Pinpoint the cell where the given text exists, returning its [X, Y] midpoint coordinate. 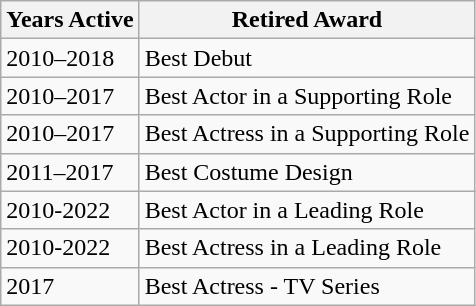
Retired Award [307, 20]
Years Active [70, 20]
Best Debut [307, 58]
Best Actor in a Supporting Role [307, 96]
2011–2017 [70, 172]
2010–2018 [70, 58]
Best Actor in a Leading Role [307, 210]
2017 [70, 286]
Best Actress in a Leading Role [307, 248]
Best Actress in a Supporting Role [307, 134]
Best Costume Design [307, 172]
Best Actress - TV Series [307, 286]
